Provide the [x, y] coordinate of the cell's center where the given text is located.  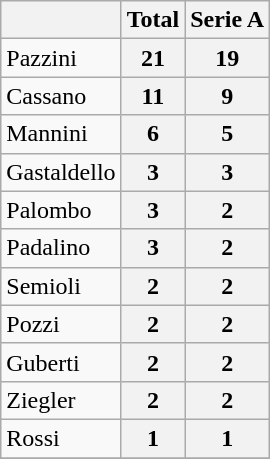
Serie A [228, 20]
19 [228, 58]
5 [228, 134]
Padalino [61, 248]
9 [228, 96]
Total [153, 20]
6 [153, 134]
11 [153, 96]
Ziegler [61, 400]
21 [153, 58]
Mannini [61, 134]
Pozzi [61, 324]
Rossi [61, 438]
Guberti [61, 362]
Gastaldello [61, 172]
Semioli [61, 286]
Cassano [61, 96]
Palombo [61, 210]
Pazzini [61, 58]
